Locate the cell with the specified text and output its [X, Y] center coordinate. 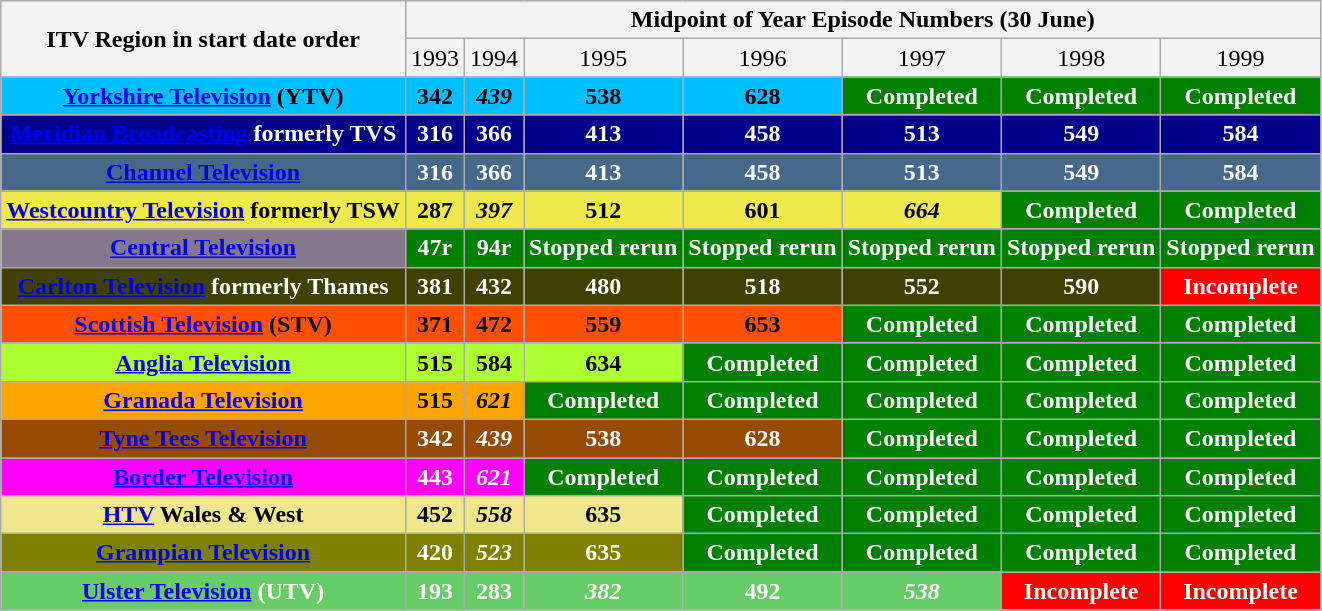
Grampian Television [204, 553]
1994 [494, 58]
558 [494, 515]
1996 [762, 58]
452 [434, 515]
492 [762, 591]
Central Television [204, 248]
512 [604, 210]
Anglia Television [204, 362]
47r [434, 248]
382 [604, 591]
283 [494, 591]
1995 [604, 58]
397 [494, 210]
601 [762, 210]
559 [604, 324]
Channel Television [204, 172]
634 [604, 362]
Tyne Tees Television [204, 438]
371 [434, 324]
420 [434, 553]
1998 [1080, 58]
Carlton Television formerly Thames [204, 286]
523 [494, 553]
552 [922, 286]
Westcountry Television formerly TSW [204, 210]
ITV Region in start date order [204, 39]
Meridian Broadcasting formerly TVS [204, 134]
1997 [922, 58]
432 [494, 286]
193 [434, 591]
1999 [1240, 58]
472 [494, 324]
590 [1080, 286]
Border Television [204, 477]
Ulster Television (UTV) [204, 591]
Yorkshire Television (YTV) [204, 96]
Scottish Television (STV) [204, 324]
Granada Television [204, 400]
443 [434, 477]
1993 [434, 58]
480 [604, 286]
381 [434, 286]
287 [434, 210]
664 [922, 210]
518 [762, 286]
Midpoint of Year Episode Numbers (30 June) [862, 20]
HTV Wales & West [204, 515]
94r [494, 248]
653 [762, 324]
